Output the [X, Y] coordinate of the center of the cell containing the given text.  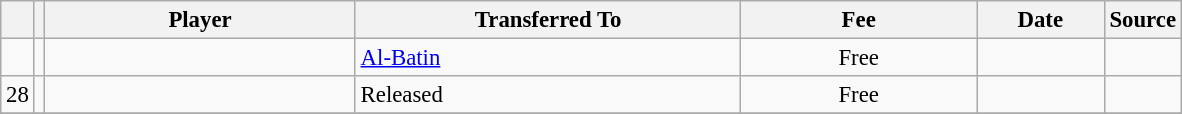
28 [18, 95]
Source [1142, 20]
Released [548, 95]
Date [1040, 20]
Transferred To [548, 20]
Al-Batin [548, 58]
Fee [859, 20]
Player [200, 20]
